Return the (X, Y) coordinate for the center point of the cell that contains the specified text.  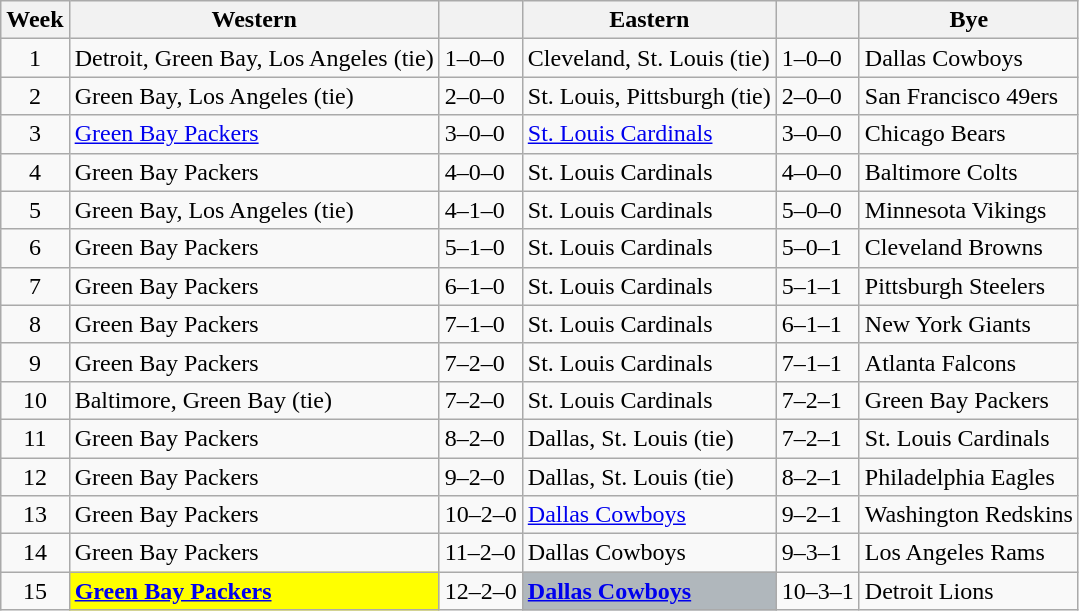
9–2–0 (480, 477)
10–3–1 (818, 591)
6 (35, 248)
4–1–0 (480, 210)
14 (35, 553)
2 (35, 96)
12 (35, 477)
11 (35, 438)
8 (35, 324)
6–1–0 (480, 286)
Week (35, 20)
Los Angeles Rams (968, 553)
7–1–1 (818, 362)
5–0–1 (818, 248)
12–2–0 (480, 591)
6–1–1 (818, 324)
10–2–0 (480, 515)
5–0–0 (818, 210)
5–1–1 (818, 286)
13 (35, 515)
Eastern (649, 20)
3 (35, 134)
Cleveland Browns (968, 248)
4 (35, 172)
Atlanta Falcons (968, 362)
5 (35, 210)
Baltimore Colts (968, 172)
9 (35, 362)
Pittsburgh Steelers (968, 286)
Detroit Lions (968, 591)
10 (35, 400)
7–1–0 (480, 324)
5–1–0 (480, 248)
Philadelphia Eagles (968, 477)
Bye (968, 20)
8–2–0 (480, 438)
9–2–1 (818, 515)
Cleveland, St. Louis (tie) (649, 58)
Chicago Bears (968, 134)
Western (254, 20)
Detroit, Green Bay, Los Angeles (tie) (254, 58)
Minnesota Vikings (968, 210)
Baltimore, Green Bay (tie) (254, 400)
St. Louis, Pittsburgh (tie) (649, 96)
7 (35, 286)
Washington Redskins (968, 515)
San Francisco 49ers (968, 96)
New York Giants (968, 324)
15 (35, 591)
11–2–0 (480, 553)
9–3–1 (818, 553)
1 (35, 58)
8–2–1 (818, 477)
